Capture the cell that displays the provided text and extract its (X, Y) central coordinate. 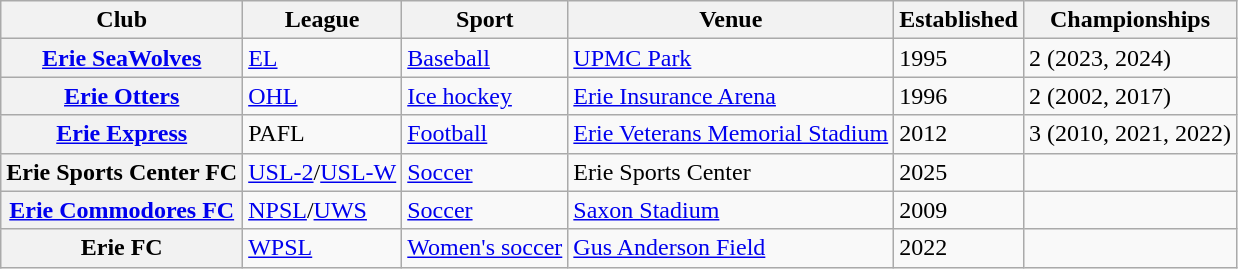
2 (2002, 2017) (1130, 96)
Saxon Stadium (731, 210)
2009 (959, 210)
Erie Veterans Memorial Stadium (731, 134)
WPSL (322, 248)
NPSL/UWS (322, 210)
Erie Insurance Arena (731, 96)
PAFL (322, 134)
1996 (959, 96)
OHL (322, 96)
Erie Sports Center FC (122, 172)
Championships (1130, 20)
Club (122, 20)
Ice hockey (485, 96)
1995 (959, 58)
Baseball (485, 58)
3 (2010, 2021, 2022) (1130, 134)
Erie Otters (122, 96)
Venue (731, 20)
2 (2023, 2024) (1130, 58)
Erie FC (122, 248)
2022 (959, 248)
Erie Commodores FC (122, 210)
USL-2/USL-W (322, 172)
2025 (959, 172)
League (322, 20)
Erie SeaWolves (122, 58)
2012 (959, 134)
Football (485, 134)
Erie Sports Center (731, 172)
Gus Anderson Field (731, 248)
Sport (485, 20)
Established (959, 20)
EL (322, 58)
Erie Express (122, 134)
Women's soccer (485, 248)
UPMC Park (731, 58)
